Detect which cell encompasses the target text, then output its (X, Y) center coordinate. 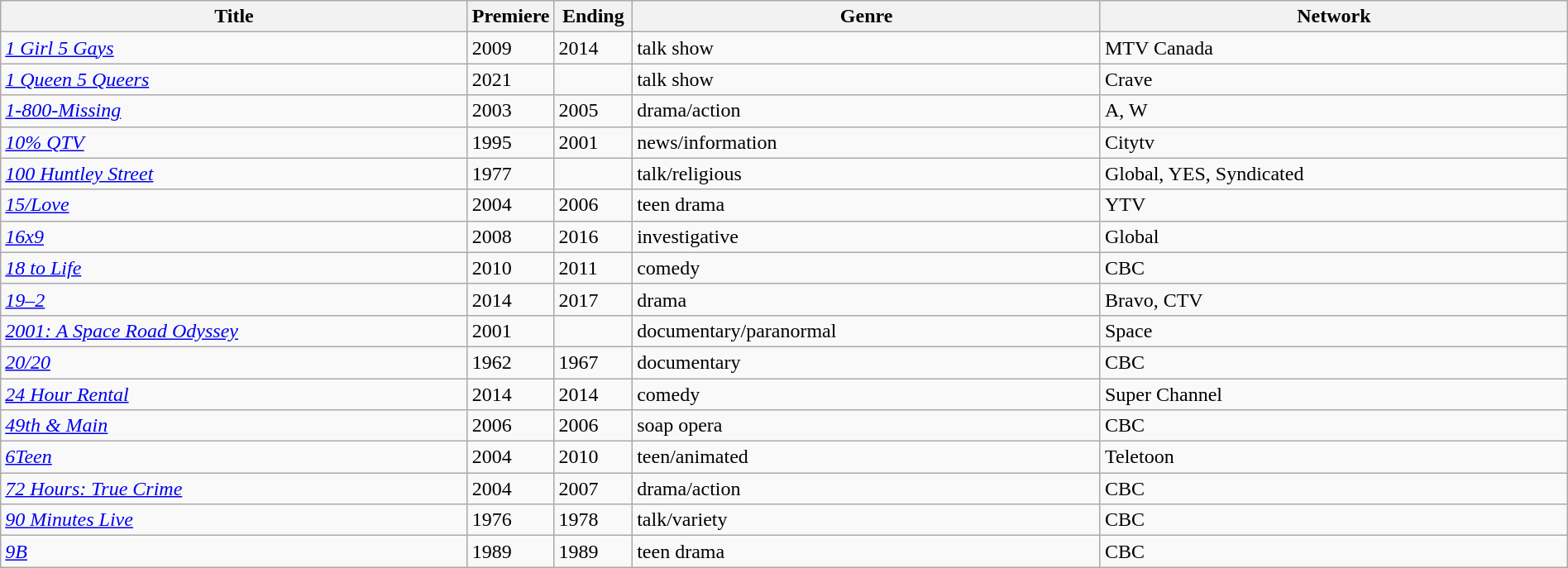
documentary/paranormal (867, 331)
Teletoon (1333, 457)
Genre (867, 17)
2021 (511, 79)
6Teen (235, 457)
1 Girl 5 Gays (235, 48)
Space (1333, 331)
2008 (511, 236)
1978 (594, 520)
Network (1333, 17)
20/20 (235, 362)
1962 (511, 362)
news/information (867, 142)
soap opera (867, 426)
Crave (1333, 79)
19–2 (235, 299)
1977 (511, 174)
15/Love (235, 205)
24 Hour Rental (235, 394)
49th & Main (235, 426)
MTV Canada (1333, 48)
2016 (594, 236)
Premiere (511, 17)
Global, YES, Syndicated (1333, 174)
90 Minutes Live (235, 520)
Global (1333, 236)
100 Huntley Street (235, 174)
9B (235, 551)
1967 (594, 362)
documentary (867, 362)
1976 (511, 520)
teen/animated (867, 457)
Title (235, 17)
18 to Life (235, 268)
10% QTV (235, 142)
1995 (511, 142)
talk/variety (867, 520)
16x9 (235, 236)
investigative (867, 236)
1-800-Missing (235, 111)
2007 (594, 489)
talk/religious (867, 174)
Bravo, CTV (1333, 299)
Ending (594, 17)
72 Hours: True Crime (235, 489)
2003 (511, 111)
2009 (511, 48)
drama (867, 299)
2011 (594, 268)
2001: A Space Road Odyssey (235, 331)
Citytv (1333, 142)
2005 (594, 111)
A, W (1333, 111)
2017 (594, 299)
1 Queen 5 Queers (235, 79)
Super Channel (1333, 394)
YTV (1333, 205)
